Capture the cell that displays the provided text and extract its (X, Y) central coordinate. 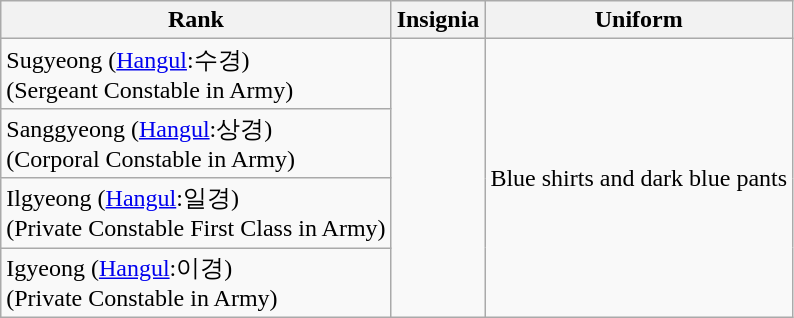
Ilgyeong (Hangul:일경)(Private Constable First Class in Army) (196, 213)
Uniform (639, 20)
Igyeong (Hangul:이경)(Private Constable in Army) (196, 283)
Insignia (438, 20)
Blue shirts and dark blue pants (639, 178)
Sugyeong (Hangul:수경)(Sergeant Constable in Army) (196, 74)
Sanggyeong (Hangul:상경)(Corporal Constable in Army) (196, 143)
Rank (196, 20)
